Detect which cell encompasses the target text, then output its (X, Y) center coordinate. 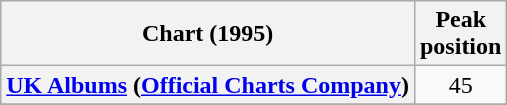
45 (460, 85)
UK Albums (Official Charts Company) (208, 85)
Peakposition (460, 34)
Chart (1995) (208, 34)
